Determine the (x, y) coordinate at the center of the cell enclosing the given text.  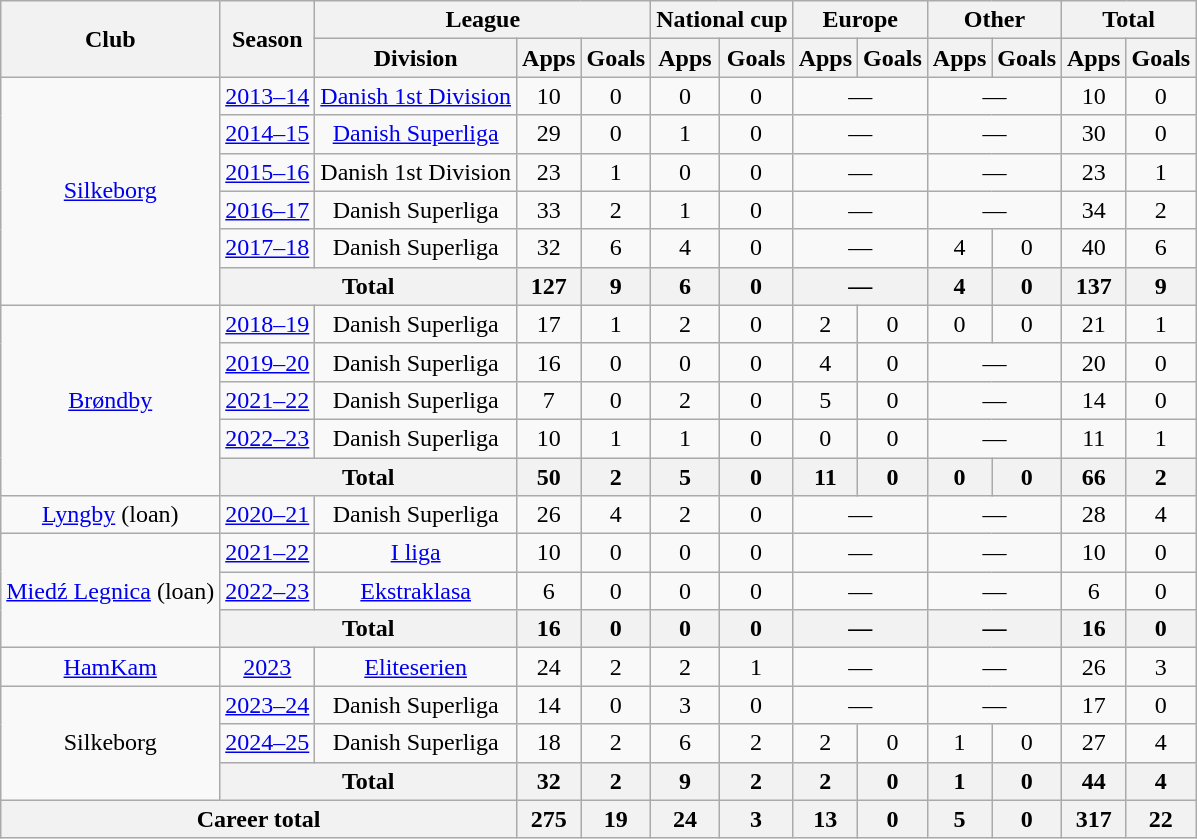
317 (1094, 819)
33 (549, 210)
2024–25 (268, 743)
HamKam (110, 667)
27 (1094, 743)
Lyngby (loan) (110, 515)
Eliteserien (416, 667)
2020–21 (268, 515)
22 (1161, 819)
2016–17 (268, 210)
2019–20 (268, 362)
28 (1094, 515)
Ekstraklasa (416, 591)
Division (416, 58)
2018–19 (268, 324)
127 (549, 286)
I liga (416, 553)
2017–18 (268, 248)
2013–14 (268, 96)
29 (549, 134)
League (483, 20)
18 (549, 743)
19 (616, 819)
Season (268, 39)
Career total (259, 819)
44 (1094, 781)
2015–16 (268, 172)
Europe (860, 20)
Brøndby (110, 400)
2023 (268, 667)
2023–24 (268, 705)
2014–15 (268, 134)
National cup (722, 20)
40 (1094, 248)
137 (1094, 286)
34 (1094, 210)
275 (549, 819)
50 (549, 477)
20 (1094, 362)
66 (1094, 477)
Miedź Legnica (loan) (110, 591)
Club (110, 39)
7 (549, 400)
Other (994, 20)
21 (1094, 324)
30 (1094, 134)
13 (825, 819)
